Identify which cell holds the provided text, then report its [x, y] central coordinate. 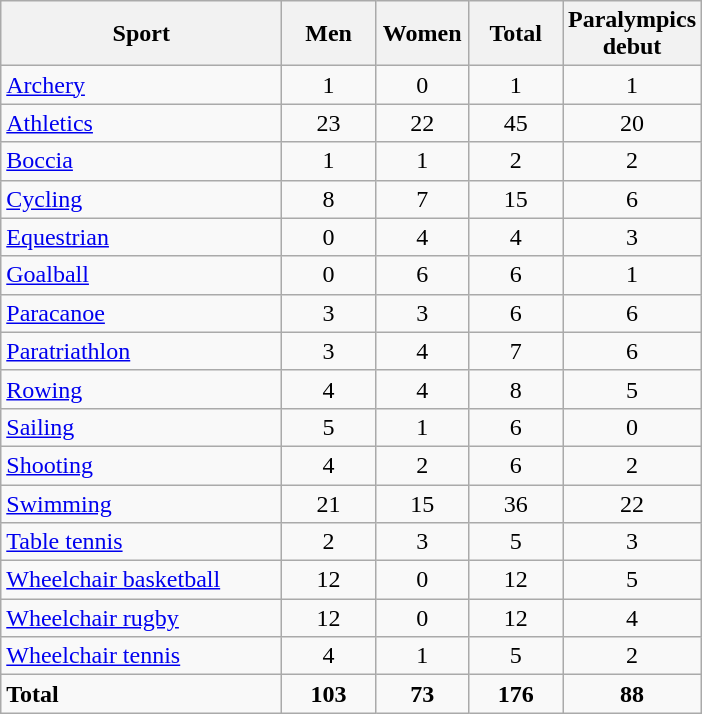
Swimming [142, 503]
Paracanoe [142, 313]
Rowing [142, 389]
Wheelchair tennis [142, 656]
Paralympics debut [632, 34]
103 [329, 694]
Wheelchair basketball [142, 580]
Table tennis [142, 542]
Wheelchair rugby [142, 618]
176 [516, 694]
73 [422, 694]
Archery [142, 85]
45 [516, 123]
Shooting [142, 465]
Equestrian [142, 237]
Cycling [142, 199]
Boccia [142, 161]
Sailing [142, 427]
Sport [142, 34]
36 [516, 503]
21 [329, 503]
23 [329, 123]
Paratriathlon [142, 351]
Women [422, 34]
Athletics [142, 123]
Men [329, 34]
88 [632, 694]
20 [632, 123]
Goalball [142, 275]
